For the text-containing cell, return its midpoint in [X, Y] coordinate format. 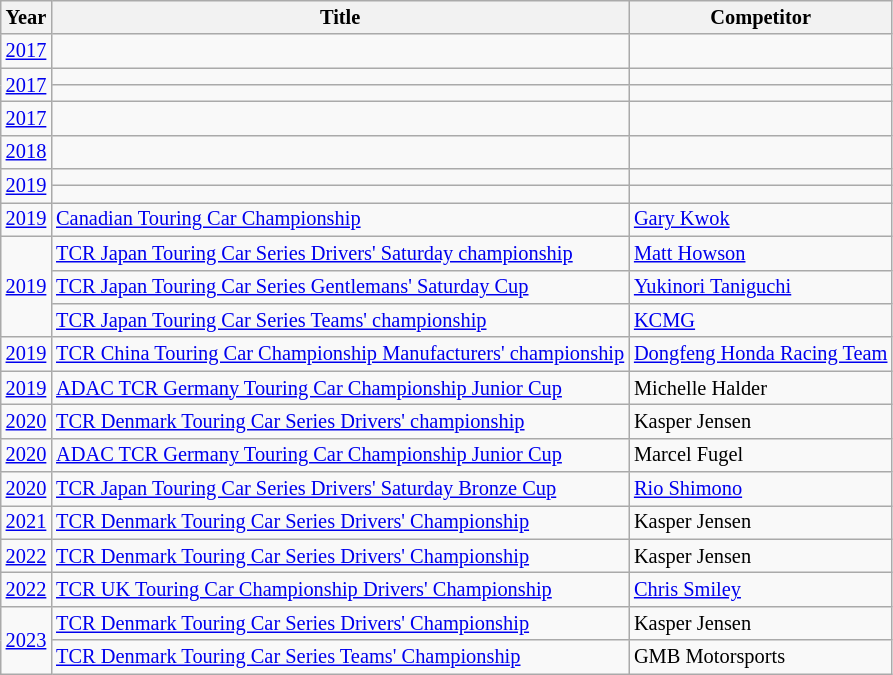
Matt Howson [760, 253]
TCR Denmark Touring Car Series Drivers' championship [340, 421]
Competitor [760, 17]
2021 [26, 522]
TCR Japan Touring Car Series Drivers' Saturday championship [340, 253]
Title [340, 17]
TCR Japan Touring Car Series Gentlemans' Saturday Cup [340, 287]
Yukinori Taniguchi [760, 287]
GMB Motorsports [760, 657]
TCR Denmark Touring Car Series Teams' Championship [340, 657]
Rio Shimono [760, 489]
TCR UK Touring Car Championship Drivers' Championship [340, 589]
Michelle Halder [760, 388]
Chris Smiley [760, 589]
Dongfeng Honda Racing Team [760, 354]
KCMG [760, 320]
TCR Japan Touring Car Series Teams' championship [340, 320]
TCR China Touring Car Championship Manufacturers' championship [340, 354]
2018 [26, 152]
TCR Japan Touring Car Series Drivers' Saturday Bronze Cup [340, 489]
Gary Kwok [760, 219]
Canadian Touring Car Championship [340, 219]
Year [26, 17]
Marcel Fugel [760, 455]
2023 [26, 640]
